Return the [x, y] coordinate for the center point of the cell that contains the specified text.  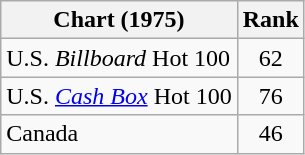
U.S. Billboard Hot 100 [119, 58]
Canada [119, 134]
76 [270, 96]
62 [270, 58]
46 [270, 134]
Chart (1975) [119, 20]
Rank [270, 20]
U.S. Cash Box Hot 100 [119, 96]
